Output the (X, Y) coordinate of the center of the cell containing the given text.  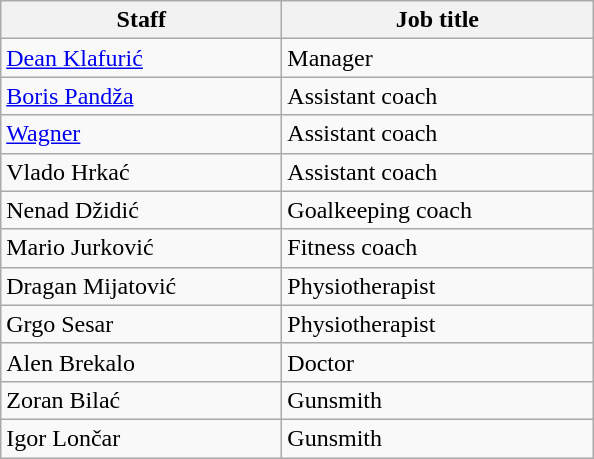
Dean Klafurić (142, 58)
Boris Pandža (142, 96)
Job title (438, 20)
Dragan Mijatović (142, 286)
Alen Brekalo (142, 362)
Mario Jurković (142, 248)
Fitness coach (438, 248)
Zoran Bilać (142, 400)
Manager (438, 58)
Doctor (438, 362)
Staff (142, 20)
Vlado Hrkać (142, 172)
Wagner (142, 134)
Igor Lončar (142, 438)
Goalkeeping coach (438, 210)
Grgo Sesar (142, 324)
Nenad Džidić (142, 210)
